Provide the (x, y) coordinate of the cell's center where the given text is located.  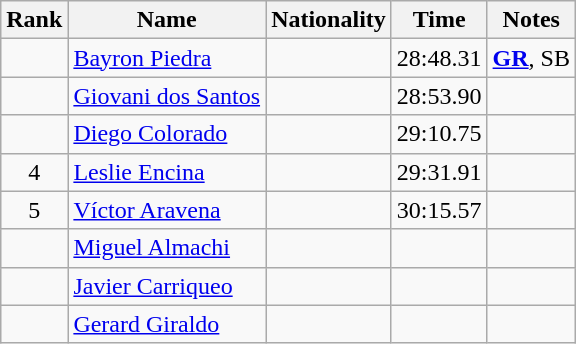
Rank (34, 20)
Gerard Giraldo (167, 324)
Name (167, 20)
Diego Colorado (167, 134)
28:53.90 (439, 96)
Javier Carriqueo (167, 286)
Víctor Aravena (167, 210)
29:31.91 (439, 172)
4 (34, 172)
Nationality (329, 20)
28:48.31 (439, 58)
Leslie Encina (167, 172)
30:15.57 (439, 210)
GR, SB (531, 58)
Giovani dos Santos (167, 96)
5 (34, 210)
Miguel Almachi (167, 248)
Time (439, 20)
29:10.75 (439, 134)
Notes (531, 20)
Bayron Piedra (167, 58)
